Determine the (x, y) coordinate at the center of the cell enclosing the given text.  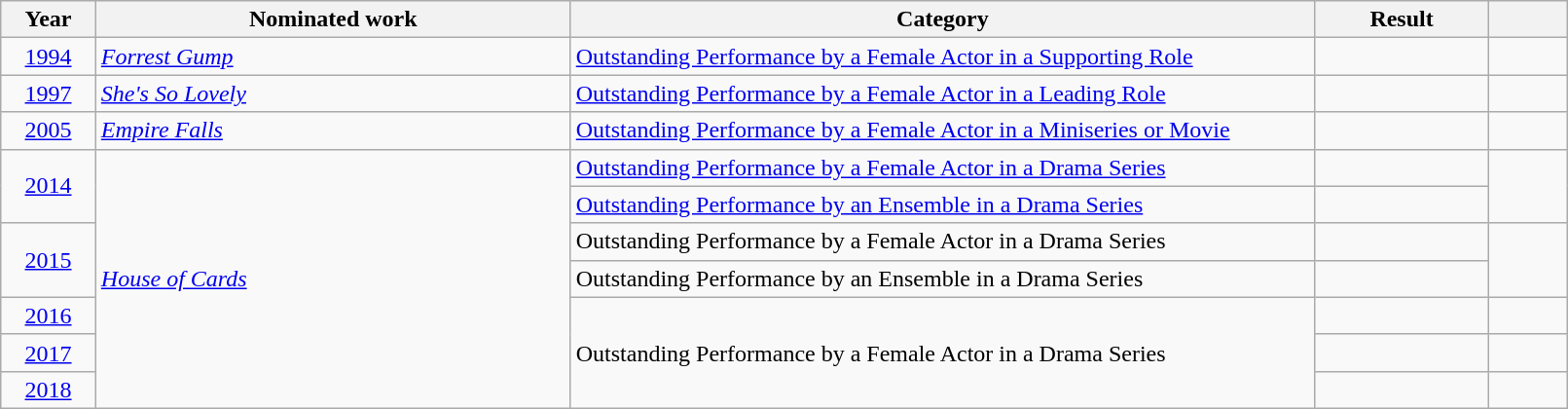
2017 (49, 353)
1994 (49, 56)
2018 (49, 390)
Outstanding Performance by a Female Actor in a Supporting Role (942, 56)
2005 (49, 130)
Result (1402, 19)
Category (942, 19)
Forrest Gump (333, 56)
Empire Falls (333, 130)
2014 (49, 186)
2015 (49, 260)
Nominated work (333, 19)
House of Cards (333, 279)
Year (49, 19)
1997 (49, 93)
She's So Lovely (333, 93)
Outstanding Performance by a Female Actor in a Leading Role (942, 93)
Outstanding Performance by a Female Actor in a Miniseries or Movie (942, 130)
2016 (49, 316)
